Find where the given text appears and provide that cell's center as (x, y) coordinate. 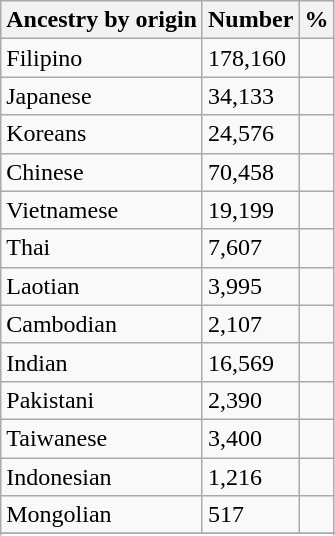
Number (250, 20)
1,216 (250, 477)
19,199 (250, 210)
Koreans (102, 134)
24,576 (250, 134)
517 (250, 515)
178,160 (250, 58)
Pakistani (102, 400)
Taiwanese (102, 438)
Thai (102, 248)
3,400 (250, 438)
Mongolian (102, 515)
70,458 (250, 172)
3,995 (250, 286)
2,107 (250, 324)
Ancestry by origin (102, 20)
16,569 (250, 362)
Laotian (102, 286)
Indonesian (102, 477)
34,133 (250, 96)
Japanese (102, 96)
7,607 (250, 248)
Vietnamese (102, 210)
Indian (102, 362)
2,390 (250, 400)
% (316, 20)
Filipino (102, 58)
Cambodian (102, 324)
Chinese (102, 172)
